Identify which cell holds the provided text, then report its (x, y) central coordinate. 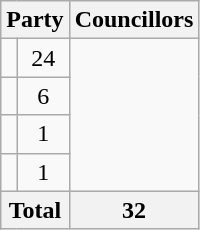
6 (43, 96)
24 (43, 58)
Total (35, 210)
Councillors (134, 20)
32 (134, 210)
Party (35, 20)
